Search for the cell housing the specified text and yield its (x, y) center coordinate. 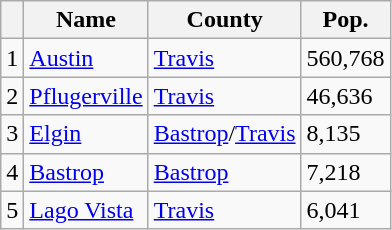
Name (86, 20)
7,218 (346, 172)
Pop. (346, 20)
3 (12, 134)
46,636 (346, 96)
Bastrop/Travis (224, 134)
5 (12, 210)
Pflugerville (86, 96)
6,041 (346, 210)
Elgin (86, 134)
Lago Vista (86, 210)
2 (12, 96)
560,768 (346, 58)
Austin (86, 58)
County (224, 20)
4 (12, 172)
8,135 (346, 134)
1 (12, 58)
